Determine the (X, Y) coordinate at the center of the cell enclosing the given text.  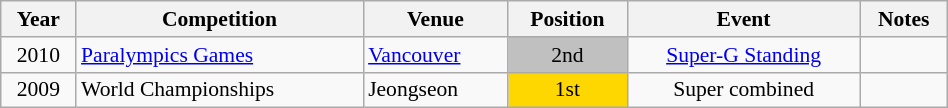
2010 (38, 55)
1st (568, 90)
Position (568, 19)
Venue (436, 19)
Notes (904, 19)
Vancouver (436, 55)
Competition (220, 19)
World Championships (220, 90)
Super-G Standing (744, 55)
2009 (38, 90)
2nd (568, 55)
Super combined (744, 90)
Event (744, 19)
Paralympics Games (220, 55)
Year (38, 19)
Jeongseon (436, 90)
